Capture the cell that displays the provided text and extract its (x, y) central coordinate. 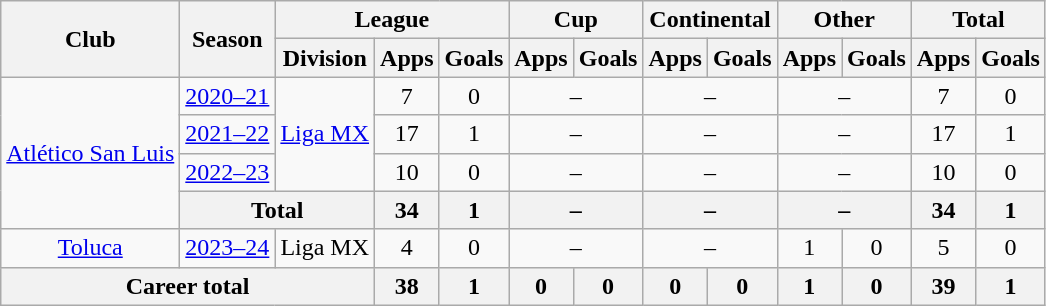
5 (943, 248)
Career total (188, 286)
Continental (710, 20)
Season (228, 39)
2022–23 (228, 172)
39 (943, 286)
Other (844, 20)
Division (325, 58)
Cup (576, 20)
Atlético San Luis (90, 153)
4 (407, 248)
2023–24 (228, 248)
Toluca (90, 248)
Club (90, 39)
2020–21 (228, 96)
38 (407, 286)
2021–22 (228, 134)
League (392, 20)
